Determine the (X, Y) coordinate at the center of the cell enclosing the given text.  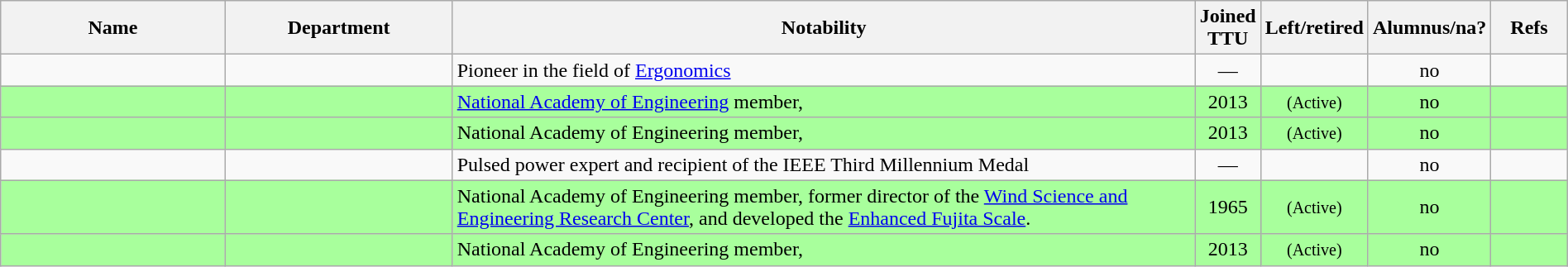
Notability (824, 28)
Left/retired (1314, 28)
Pulsed power expert and recipient of the IEEE Third Millennium Medal (824, 164)
National Academy of Engineering member, former director of the Wind Science and Engineering Research Center, and developed the Enhanced Fujita Scale. (824, 207)
1965 (1227, 207)
Alumnus/na? (1429, 28)
Joined TTU (1227, 28)
Name (112, 28)
Pioneer in the field of Ergonomics (824, 70)
Refs (1529, 28)
Department (339, 28)
